Pinpoint the cell where the given text exists, returning its (x, y) midpoint coordinate. 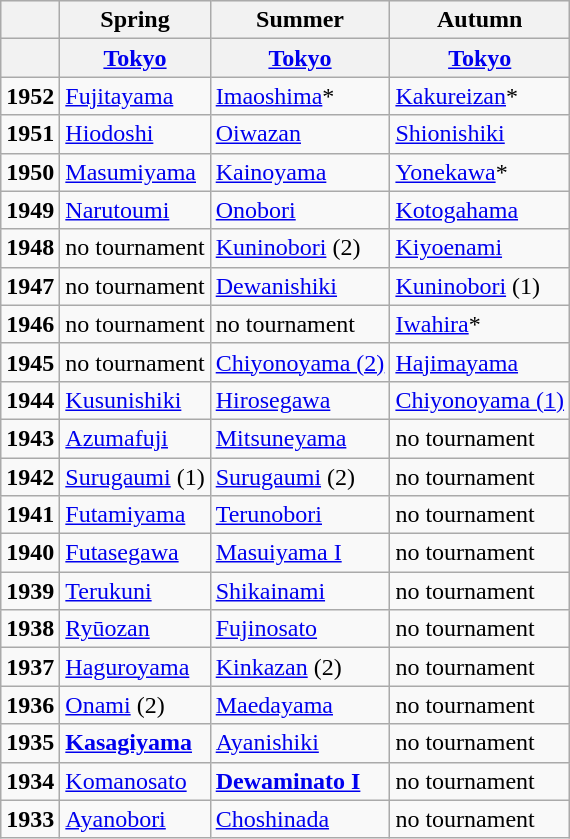
Ayanishiki (300, 743)
Haguroyama (135, 667)
Hirosegawa (300, 400)
Kasagiyama (135, 743)
Autumn (480, 20)
1945 (30, 362)
1937 (30, 667)
Mitsuneyama (300, 438)
Fujinosato (300, 629)
Chiyonoyama (2) (300, 362)
Fujitayama (135, 96)
Kainoyama (300, 172)
Ayanobori (135, 819)
Hiodoshi (135, 134)
Imaoshima* (300, 96)
1949 (30, 210)
1951 (30, 134)
Spring (135, 20)
1946 (30, 324)
Kotogahama (480, 210)
Onobori (300, 210)
Masuiyama I (300, 553)
1938 (30, 629)
1952 (30, 96)
Azumafuji (135, 438)
Dewanishiki (300, 286)
Chiyonoyama (1) (480, 400)
Yonekawa* (480, 172)
Ryūozan (135, 629)
Terunobori (300, 515)
Masumiyama (135, 172)
Shionishiki (480, 134)
1939 (30, 591)
Oiwazan (300, 134)
Maedayama (300, 705)
1941 (30, 515)
1948 (30, 248)
Terukuni (135, 591)
Summer (300, 20)
Shikainami (300, 591)
1933 (30, 819)
Futasegawa (135, 553)
1934 (30, 781)
1936 (30, 705)
1950 (30, 172)
Kuninobori (1) (480, 286)
1935 (30, 743)
1947 (30, 286)
Kusunishiki (135, 400)
1942 (30, 477)
Kiyoenami (480, 248)
Choshinada (300, 819)
1944 (30, 400)
Kuninobori (2) (300, 248)
Narutoumi (135, 210)
Surugaumi (2) (300, 477)
Kinkazan (2) (300, 667)
Surugaumi (1) (135, 477)
1943 (30, 438)
Onami (2) (135, 705)
Iwahira* (480, 324)
1940 (30, 553)
Kakureizan* (480, 96)
Dewaminato I (300, 781)
Futamiyama (135, 515)
Hajimayama (480, 362)
Komanosato (135, 781)
